Pinpoint the cell where the given text exists, returning its (X, Y) midpoint coordinate. 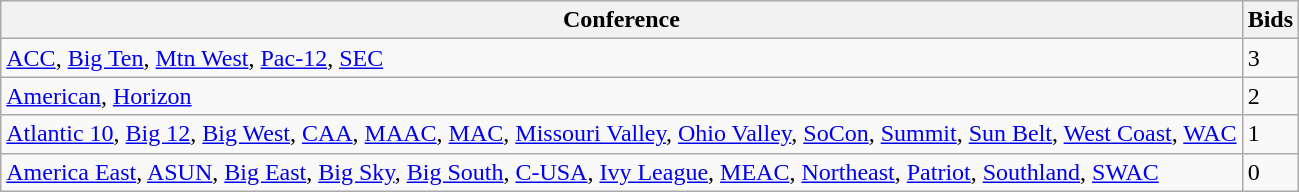
3 (1270, 58)
American, Horizon (622, 96)
Conference (622, 20)
2 (1270, 96)
ACC, Big Ten, Mtn West, Pac-12, SEC (622, 58)
Bids (1270, 20)
Atlantic 10, Big 12, Big West, CAA, MAAC, MAC, Missouri Valley, Ohio Valley, SoCon, Summit, Sun Belt, West Coast, WAC (622, 134)
0 (1270, 172)
America East, ASUN, Big East, Big Sky, Big South, C-USA, Ivy League, MEAC, Northeast, Patriot, Southland, SWAC (622, 172)
1 (1270, 134)
